Locate the cell with the specified text and output its (x, y) center coordinate. 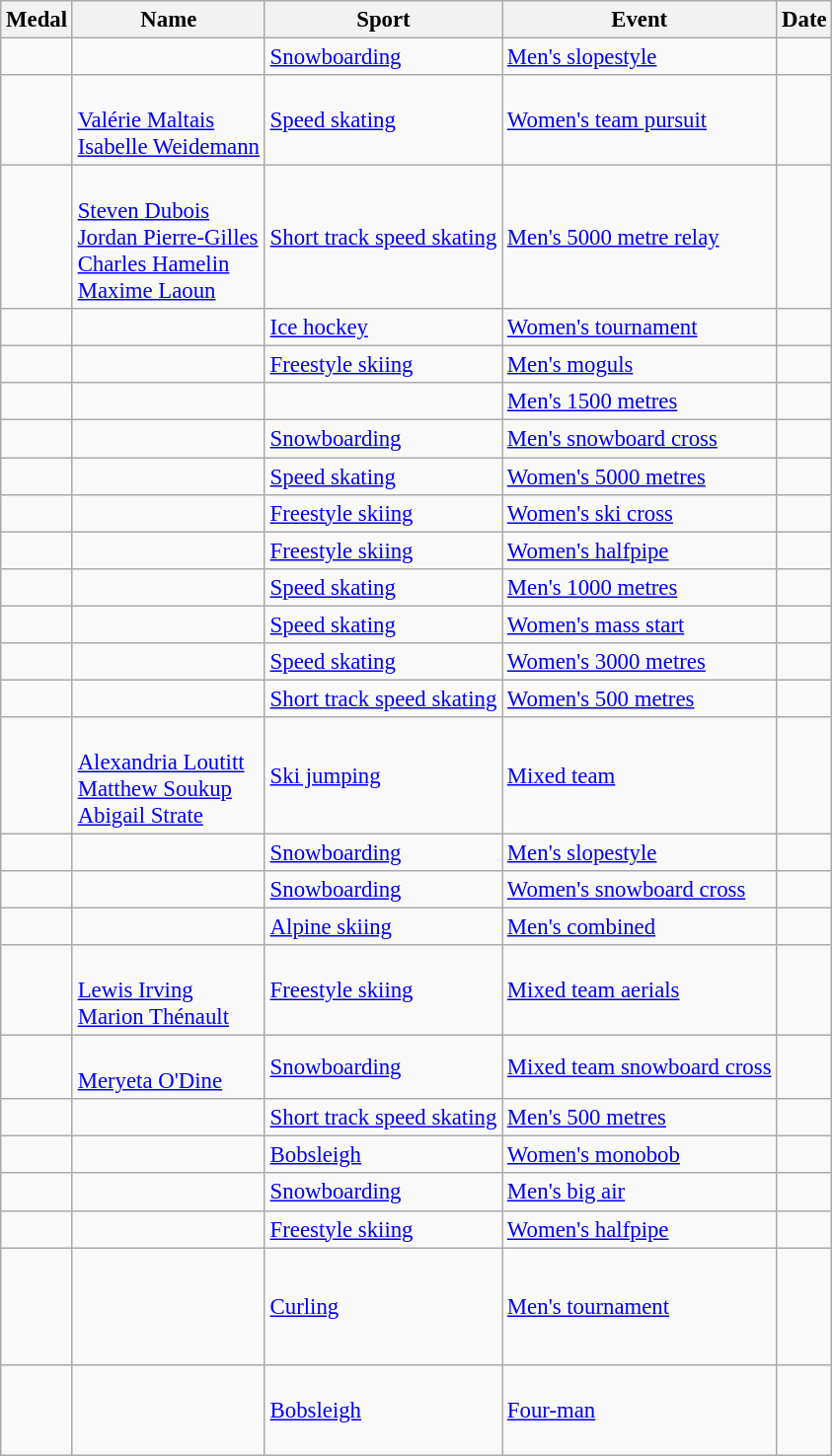
Men's snowboard cross (640, 439)
Alpine skiing (383, 927)
Men's 1500 metres (640, 401)
Women's 5000 metres (640, 476)
Ski jumping (383, 775)
Sport (383, 20)
Men's big air (640, 1193)
Women's mass start (640, 624)
Women's team pursuit (640, 120)
Alexandria LoutittMatthew SoukupAbigail Strate (168, 775)
Men's 5000 metre relay (640, 238)
Mixed team (640, 775)
Women's tournament (640, 328)
Steven DuboisJordan Pierre-GillesCharles HamelinMaxime Laoun (168, 238)
Mixed team aerials (640, 990)
Men's 1000 metres (640, 587)
Women's 500 metres (640, 698)
Men's 500 metres (640, 1118)
Curling (383, 1306)
Women's ski cross (640, 513)
Men's tournament (640, 1306)
Men's combined (640, 927)
Women's snowboard cross (640, 890)
Valérie MaltaisIsabelle Weidemann (168, 120)
Men's moguls (640, 365)
Ice hockey (383, 328)
Lewis IrvingMarion Thénault (168, 990)
Four-man (640, 1410)
Event (640, 20)
Medal (38, 20)
Date (804, 20)
Mixed team snowboard cross (640, 1067)
Meryeta O'Dine (168, 1067)
Women's monobob (640, 1155)
Women's 3000 metres (640, 662)
Name (168, 20)
